Output the [X, Y] coordinate of the center of the cell containing the given text.  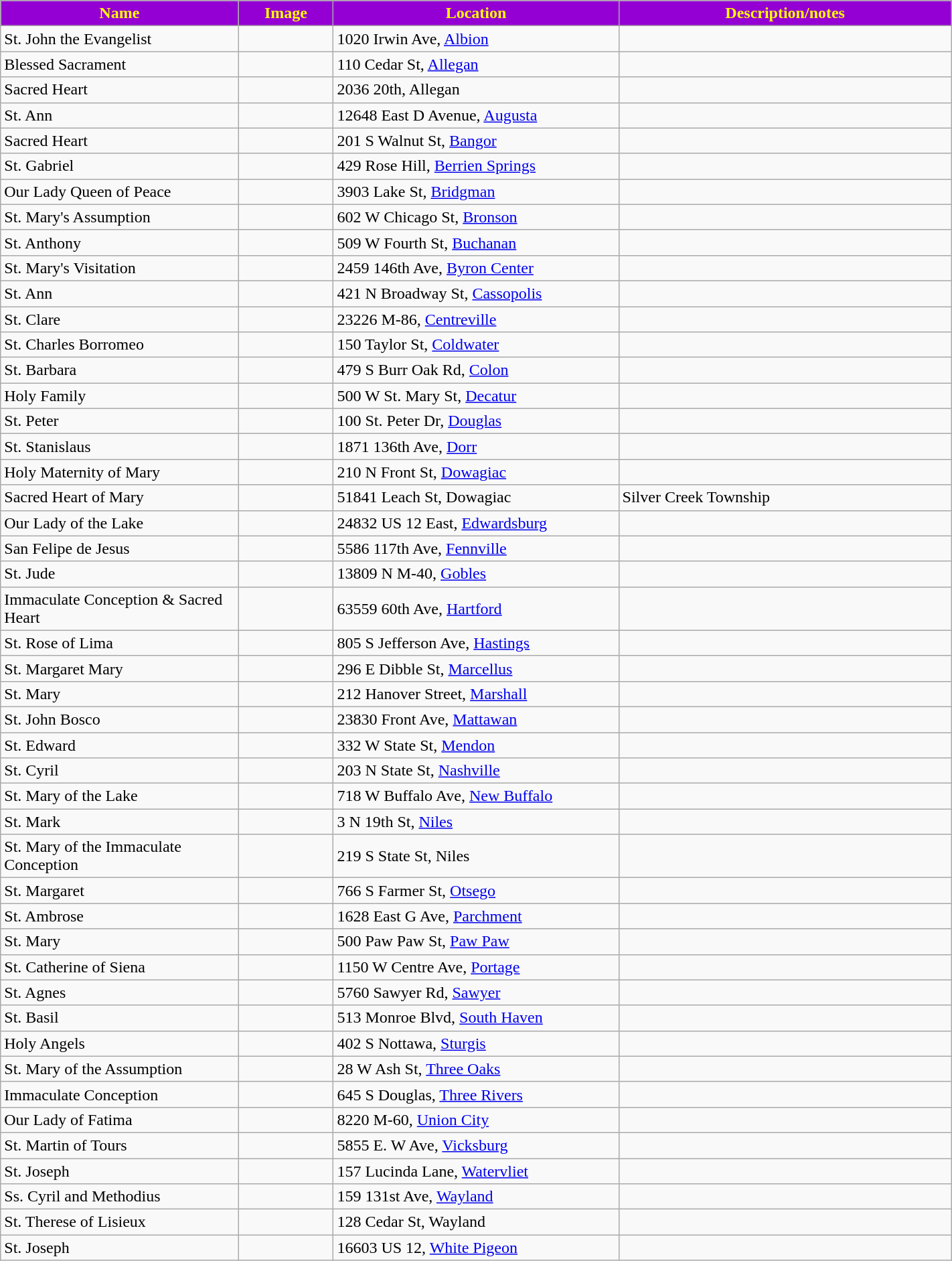
1150 W Centre Ave, Portage [476, 967]
645 S Douglas, Three Rivers [476, 1094]
210 N Front St, Dowagiac [476, 472]
509 W Fourth St, Buchanan [476, 242]
Holy Maternity of Mary [119, 472]
St. Ambrose [119, 916]
51841 Leach St, Dowagiac [476, 498]
St. Peter [119, 421]
12648 East D Avenue, Augusta [476, 115]
402 S Nottawa, Sturgis [476, 1043]
28 W Ash St, Three Oaks [476, 1069]
500 Paw Paw St, Paw Paw [476, 942]
421 N Broadway St, Cassopolis [476, 293]
718 W Buffalo Ave, New Buffalo [476, 796]
100 St. Peter Dr, Douglas [476, 421]
St. Clare [119, 319]
St. John the Evangelist [119, 39]
St. Mary of the Lake [119, 796]
5586 117th Ave, Fennville [476, 548]
5760 Sawyer Rd, Sawyer [476, 992]
St. Mary's Assumption [119, 217]
150 Taylor St, Coldwater [476, 345]
602 W Chicago St, Bronson [476, 217]
429 Rose Hill, Berrien Springs [476, 166]
110 Cedar St, Allegan [476, 64]
St. Stanislaus [119, 447]
St. Rose of Lima [119, 643]
332 W State St, Mendon [476, 745]
159 131st Ave, Wayland [476, 1197]
Sacred Heart of Mary [119, 498]
24832 US 12 East, Edwardsburg [476, 523]
St. Charles Borromeo [119, 345]
Immaculate Conception [119, 1094]
St. Catherine of Siena [119, 967]
296 E Dibble St, Marcellus [476, 668]
Our Lady of the Lake [119, 523]
805 S Jefferson Ave, Hastings [476, 643]
513 Monroe Blvd, South Haven [476, 1018]
3 N 19th St, Niles [476, 822]
St. Martin of Tours [119, 1145]
8220 M-60, Union City [476, 1120]
St. Basil [119, 1018]
St. Gabriel [119, 166]
63559 60th Ave, Hartford [476, 608]
212 Hanover Street, Marshall [476, 694]
23830 Front Ave, Mattawan [476, 719]
1628 East G Ave, Parchment [476, 916]
479 S Burr Oak Rd, Colon [476, 370]
St. Mary of the Assumption [119, 1069]
St. Barbara [119, 370]
13809 N M-40, Gobles [476, 574]
1020 Irwin Ave, Albion [476, 39]
Immaculate Conception & Sacred Heart [119, 608]
St. Cyril [119, 771]
2459 146th Ave, Byron Center [476, 268]
St. Mary of the Immaculate Conception [119, 856]
St. Mary's Visitation [119, 268]
203 N State St, Nashville [476, 771]
Silver Creek Township [785, 498]
St. John Bosco [119, 719]
St. Margaret [119, 891]
Our Lady of Fatima [119, 1120]
23226 M-86, Centreville [476, 319]
St. Anthony [119, 242]
1871 136th Ave, Dorr [476, 447]
Description/notes [785, 13]
Location [476, 13]
St. Margaret Mary [119, 668]
Name [119, 13]
16603 US 12, White Pigeon [476, 1248]
St. Therese of Lisieux [119, 1222]
5855 E. W Ave, Vicksburg [476, 1145]
2036 20th, Allegan [476, 90]
St. Agnes [119, 992]
128 Cedar St, Wayland [476, 1222]
Blessed Sacrament [119, 64]
219 S State St, Niles [476, 856]
Holy Angels [119, 1043]
Image [286, 13]
766 S Farmer St, Otsego [476, 891]
St. Edward [119, 745]
3903 Lake St, Bridgman [476, 192]
St. Mark [119, 822]
Ss. Cyril and Methodius [119, 1197]
San Felipe de Jesus [119, 548]
St. Jude [119, 574]
Our Lady Queen of Peace [119, 192]
500 W St. Mary St, Decatur [476, 396]
157 Lucinda Lane, Watervliet [476, 1171]
Holy Family [119, 396]
201 S Walnut St, Bangor [476, 141]
